Scan for the cell matching the given text and deliver its [X, Y] coordinate at center. 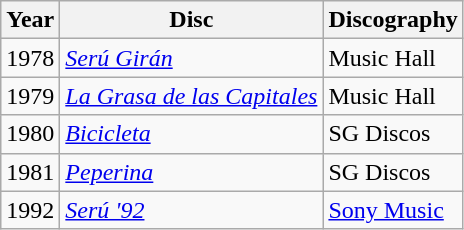
Sony Music [393, 210]
1980 [30, 134]
La Grasa de las Capitales [192, 96]
Discography [393, 20]
1981 [30, 172]
Year [30, 20]
Serú Girán [192, 58]
Bicicleta [192, 134]
Serú '92 [192, 210]
Disc [192, 20]
1979 [30, 96]
1978 [30, 58]
1992 [30, 210]
Peperina [192, 172]
